Scan for the cell matching the given text and deliver its [X, Y] coordinate at center. 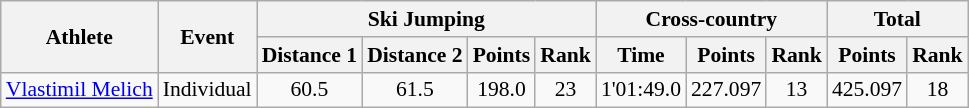
425.097 [867, 90]
1'01:49.0 [641, 90]
Individual [208, 90]
Athlete [80, 36]
Event [208, 36]
61.5 [414, 90]
Total [898, 19]
Time [641, 55]
18 [938, 90]
Distance 2 [414, 55]
198.0 [502, 90]
Cross-country [712, 19]
227.097 [726, 90]
Ski Jumping [426, 19]
Distance 1 [310, 55]
23 [566, 90]
60.5 [310, 90]
13 [796, 90]
Vlastimil Melich [80, 90]
